Extract the (X, Y) coordinate from the center of the cell holding the provided text.  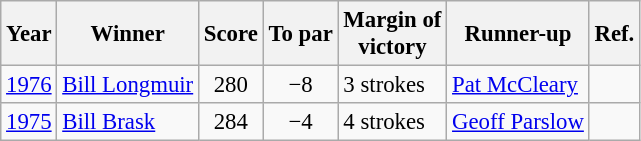
Runner-up (518, 34)
1975 (29, 122)
Bill Longmuir (128, 85)
Geoff Parslow (518, 122)
280 (230, 85)
Winner (128, 34)
Bill Brask (128, 122)
To par (300, 34)
Ref. (614, 34)
Margin ofvictory (392, 34)
284 (230, 122)
1976 (29, 85)
Score (230, 34)
4 strokes (392, 122)
−8 (300, 85)
3 strokes (392, 85)
Year (29, 34)
−4 (300, 122)
Pat McCleary (518, 85)
